Output the [x, y] coordinate of the center of the cell containing the given text.  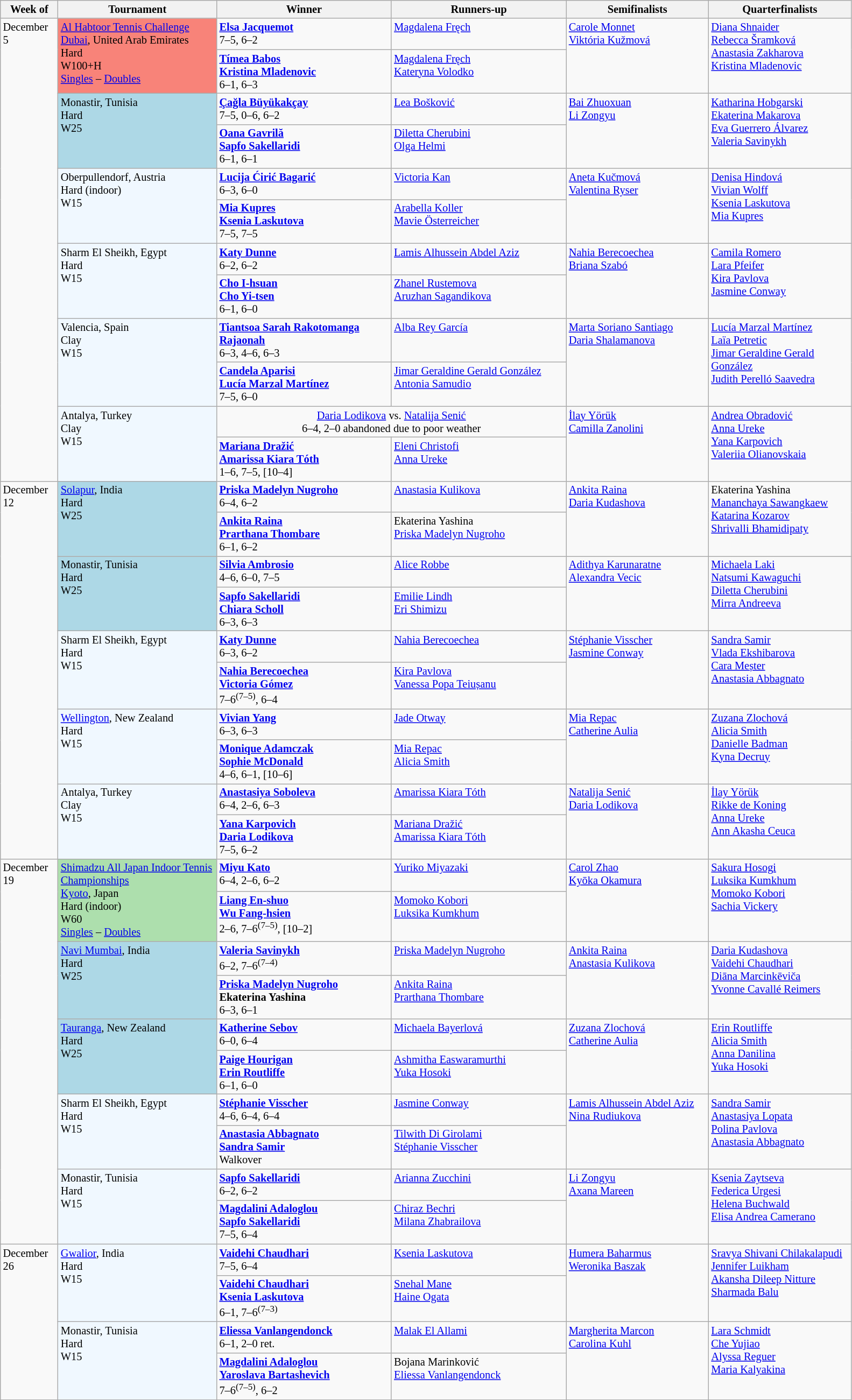
Nahia Berecoechea Briana Szabó [637, 281]
Magdalena Fręch [479, 34]
Carole Monnet Viktória Kužmová [637, 56]
Amarissa Kiara Tóth [479, 799]
Tournament [138, 9]
Katy Dunne 6–3, 6–2 [305, 646]
Priska Madelyn Nugroho 6–4, 6–2 [305, 497]
Sravya Shivani Chilakalapudi Jennifer Luikham Akansha Dileep Nitture Sharmada Balu [780, 1283]
Magdalini Adaloglou Sapfo Sakellaridi 7–5, 6–4 [305, 1222]
Chiraz Bechri Milana Zhabrailova [479, 1222]
Lucía Marzal Martínez Laïa Petretic Jimar Geraldine Gerald González Judith Perelló Saavedra [780, 362]
Jimar Geraldine Gerald González Antonia Samudio [479, 384]
Sapfo Sakellaridi Chiara Scholl 6–3, 6–3 [305, 609]
Lamis Alhussein Abdel Aziz [479, 259]
Zhanel Rustemova Aruzhan Sagandikova [479, 296]
Denisa Hindová Vivian Wolff Ksenia Laskutova Mia Kupres [780, 206]
December 19 [29, 1051]
Candela Aparisi Lucía Marzal Martínez 7–5, 6–0 [305, 384]
Emilie Lindh Eri Shimizu [479, 609]
Sapfo Sakellaridi 6–2, 6–2 [305, 1185]
Vivian Yang 6–3, 6–3 [305, 724]
Miyu Kato 6–4, 2–6, 6–2 [305, 875]
Al Habtoor Tennis Challenge Dubai, United Arab Emirates Hard W100+H Singles – Doubles [138, 56]
Zuzana Zlochová Catherine Aulia [637, 1057]
Humera Baharmus Weronika Baszak [637, 1283]
Ankita Raina Prarthana Thombare [479, 997]
Ankita Raina Anastasia Kulikova [637, 980]
Michaela Laki Natsumi Kawaguchi Diletta Cherubini Mirra Andreeva [780, 593]
Katy Dunne 6–2, 6–2 [305, 259]
Cho I-hsuan Cho Yi-tsen 6–1, 6–0 [305, 296]
Jasmine Conway [479, 1109]
Vaidehi Chaudhari 7–5, 6–4 [305, 1260]
Yana Karpovich Daria Lodikova 7–5, 6–2 [305, 837]
Snehal Mane Haine Ogata [479, 1299]
Mariana Dražić Amarissa Kiara Tóth [479, 837]
Oana Gavrilă Sapfo Sakellaridi 6–1, 6–1 [305, 146]
Elsa Jacquemot 7–5, 6–2 [305, 34]
Mia Kupres Ksenia Laskutova 7–5, 7–5 [305, 221]
Ankita Raina Prarthana Thombare 6–1, 6–2 [305, 534]
İlay Yörük Rikke de Koning Anna Ureke Ann Akasha Ceuca [780, 821]
Marta Soriano Santiago Daria Shalamanova [637, 362]
Erin Routliffe Alicia Smith Anna Danilina Yuka Hosoki [780, 1057]
Lucija Ćirić Bagarić 6–3, 6–0 [305, 184]
Daria Kudashova Vaidehi Chaudhari Diāna Marcinkēviča Yvonne Cavallé Reimers [780, 980]
Lara Schmidt Che Yujiao Alyssa Reguer Maria Kalyakina [780, 1361]
Magdalini Adaloglou Yaroslava Bartashevich 7–6(7–5), 6–2 [305, 1376]
December 12 [29, 670]
Gwalior, India Hard W15 [138, 1283]
Ekaterina Yashina Mananchaya Sawangkaew Katarina Kozarov Shrivalli Bhamidipaty [780, 519]
Daria Lodikova vs. Natalija Senić 6–4, 2–0 abandoned due to poor weather [392, 422]
Winner [305, 9]
Katharina Hobgarski Ekaterina Makarova Eva Guerrero Álvarez Valeria Savinykh [780, 130]
Tiantsoa Sarah Rakotomanga Rajaonah 6–3, 4–6, 6–3 [305, 340]
Sandra Samir Vlada Ekshibarova Cara Meșter Anastasia Abbagnato [780, 669]
Shimadzu All Japan Indoor Tennis Championships Kyoto, Japan Hard (indoor) W60 Singles – Doubles [138, 900]
Mia Repac Alicia Smith [479, 762]
Ashmitha Easwaramurthi Yuka Hosoki [479, 1072]
Paige Hourigan Erin Routliffe 6–1, 6–0 [305, 1072]
Diana Shnaider Rebecca Šramková Anastasia Zakharova Kristina Mladenovic [780, 56]
Victoria Kan [479, 184]
Stéphanie Visscher Jasmine Conway [637, 669]
Oberpullendorf, Austria Hard (indoor) W15 [138, 206]
Priska Madelyn Nugroho [479, 958]
Stéphanie Visscher 4–6, 6–4, 6–4 [305, 1109]
İlay Yörük Camilla Zanolini [637, 443]
Week of [29, 9]
Eliessa Vanlangendonck 6–1, 2–0 ret. [305, 1338]
Alice Robbe [479, 571]
Alba Rey García [479, 340]
Tauranga, New Zealand Hard W25 [138, 1057]
Andrea Obradović Anna Ureke Yana Karpovich Valeriia Olianovskaia [780, 443]
December 26 [29, 1321]
Aneta Kučmová Valentina Ryser [637, 206]
Valencia, Spain Clay W15 [138, 362]
Silvia Ambrosio 4–6, 6–0, 7–5 [305, 571]
Carol Zhao Kyōka Okamura [637, 900]
Momoko Kobori Luksika Kumkhum [479, 916]
Eleni Christofi Anna Ureke [479, 459]
Zuzana Zlochová Alicia Smith Danielle Badman Kyna Decruy [780, 746]
Priska Madelyn Nugroho Ekaterina Yashina 6–3, 6–1 [305, 997]
Diletta Cherubini Olga Helmi [479, 146]
Yuriko Miyazaki [479, 875]
Liang En-shuo Wu Fang-hsien 2–6, 7–6(7–5), [10–2] [305, 916]
Wellington, New Zealand Hard W15 [138, 746]
Ekaterina Yashina Priska Madelyn Nugroho [479, 534]
Margherita Marcon Carolina Kuhl [637, 1361]
Navi Mumbai, India Hard W25 [138, 980]
Çağla Büyükakçay 7–5, 0–6, 6–2 [305, 109]
Monique Adamczak Sophie McDonald 4–6, 6–1, [10–6] [305, 762]
Magdalena Fręch Kateryna Volodko [479, 72]
Ankita Raina Daria Kudashova [637, 519]
Semifinalists [637, 9]
Natalija Senić Daria Lodikova [637, 821]
December 5 [29, 250]
Anastasia Kulikova [479, 497]
Bai Zhuoxuan Li Zongyu [637, 130]
Valeria Savinykh 6–2, 7–6(7–4) [305, 958]
Arabella Koller Mavie Österreicher [479, 221]
Lamis Alhussein Abdel Aziz Nina Rudiukova [637, 1131]
Anastasia Abbagnato Sandra Samir Walkover [305, 1147]
Sandra Samir Anastasiya Lopata Polina Pavlova Anastasia Abbagnato [780, 1131]
Arianna Zucchini [479, 1185]
Katherine Sebov 6–0, 6–4 [305, 1035]
Vaidehi Chaudhari Ksenia Laskutova 6–1, 7–6(7–3) [305, 1299]
Bojana Marinković Eliessa Vanlangendonck [479, 1376]
Ksenia Zaytseva Federica Urgesi Helena Buchwald Elisa Andrea Camerano [780, 1206]
Ksenia Laskutova [479, 1260]
Nahia Berecoechea Victoria Gómez 7–6(7–5), 6–4 [305, 685]
Mariana Dražić Amarissa Kiara Tóth 1–6, 7–5, [10–4] [305, 459]
Runners-up [479, 9]
Camila Romero Lara Pfeifer Kira Pavlova Jasmine Conway [780, 281]
Nahia Berecoechea [479, 646]
Malak El Allami [479, 1338]
Mia Repac Catherine Aulia [637, 746]
Sakura Hosogi Luksika Kumkhum Momoko Kobori Sachia Vickery [780, 900]
Lea Bošković [479, 109]
Adithya Karunaratne Alexandra Vecic [637, 593]
Solapur, India Hard W25 [138, 519]
Jade Otway [479, 724]
Tímea Babos Kristina Mladenovic 6–1, 6–3 [305, 72]
Quarterfinalists [780, 9]
Michaela Bayerlová [479, 1035]
Kira Pavlova Vanessa Popa Teiușanu [479, 685]
Anastasiya Soboleva 6–4, 2–6, 6–3 [305, 799]
Tilwith Di Girolami Stéphanie Visscher [479, 1147]
Li Zongyu Axana Mareen [637, 1206]
